Return [X, Y] of the center of cell containing provided text 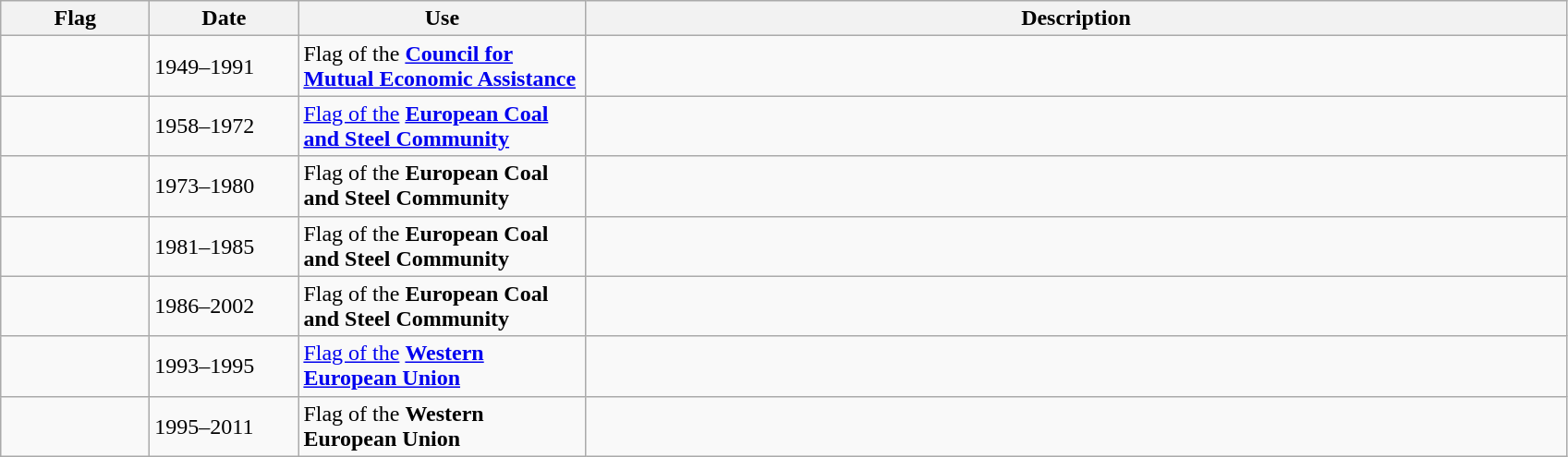
1995–2011 [224, 427]
1958–1972 [224, 126]
Use [442, 18]
1993–1995 [224, 366]
Description [1076, 18]
Date [224, 18]
1981–1985 [224, 246]
1949–1991 [224, 66]
Flag of the Council for Mutual Economic Assistance [442, 66]
1986–2002 [224, 307]
1973–1980 [224, 186]
Flag [76, 18]
